Capture the cell that displays the provided text and extract its [X, Y] central coordinate. 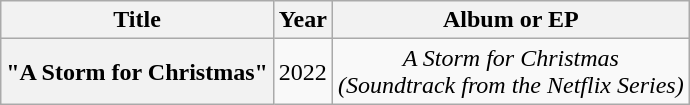
Title [138, 20]
2022 [302, 72]
Album or EP [510, 20]
"A Storm for Christmas" [138, 72]
A Storm for Christmas(Soundtrack from the Netflix Series) [510, 72]
Year [302, 20]
